Capture the cell that displays the provided text and extract its (X, Y) central coordinate. 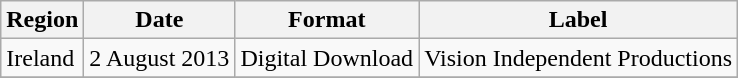
Format (327, 20)
Digital Download (327, 58)
Region (42, 20)
2 August 2013 (160, 58)
Vision Independent Productions (578, 58)
Date (160, 20)
Label (578, 20)
Ireland (42, 58)
